Find where the given text appears and provide that cell's center as (X, Y) coordinate. 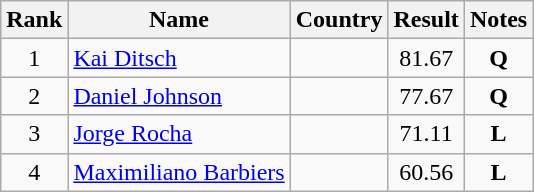
Notes (498, 20)
Maximiliano Barbiers (179, 172)
60.56 (426, 172)
2 (34, 96)
71.11 (426, 134)
Kai Ditsch (179, 58)
Jorge Rocha (179, 134)
Daniel Johnson (179, 96)
Name (179, 20)
4 (34, 172)
Rank (34, 20)
Result (426, 20)
81.67 (426, 58)
3 (34, 134)
Country (339, 20)
77.67 (426, 96)
1 (34, 58)
